Return the (x, y) coordinate for the center point of the cell that contains the specified text.  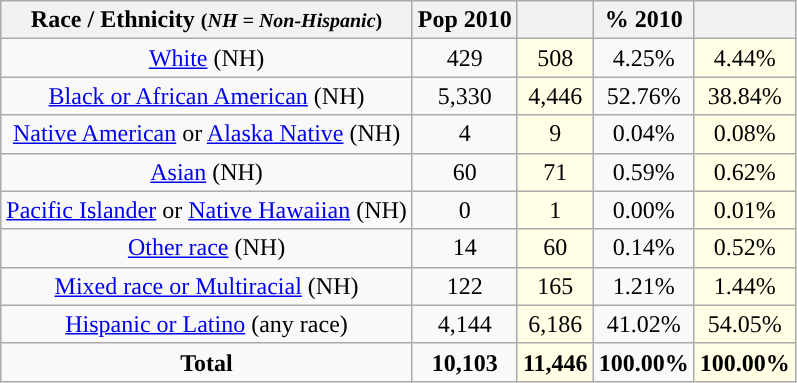
Pacific Islander or Native Hawaiian (NH) (207, 210)
1.44% (744, 286)
4,446 (555, 96)
4.44% (744, 58)
4,144 (464, 324)
Hispanic or Latino (any race) (207, 324)
White (NH) (207, 58)
41.02% (644, 324)
10,103 (464, 362)
122 (464, 286)
0.04% (644, 134)
Mixed race or Multiracial (NH) (207, 286)
Asian (NH) (207, 172)
Native American or Alaska Native (NH) (207, 134)
% 2010 (644, 20)
0.00% (644, 210)
11,446 (555, 362)
4 (464, 134)
429 (464, 58)
52.76% (644, 96)
4.25% (644, 58)
0.62% (744, 172)
508 (555, 58)
14 (464, 248)
Race / Ethnicity (NH = Non-Hispanic) (207, 20)
0.14% (644, 248)
54.05% (744, 324)
0.59% (644, 172)
165 (555, 286)
0.01% (744, 210)
Total (207, 362)
71 (555, 172)
Other race (NH) (207, 248)
9 (555, 134)
38.84% (744, 96)
Black or African American (NH) (207, 96)
1 (555, 210)
1.21% (644, 286)
6,186 (555, 324)
0.08% (744, 134)
0.52% (744, 248)
5,330 (464, 96)
Pop 2010 (464, 20)
0 (464, 210)
